For the text-containing cell, return its midpoint in [x, y] coordinate format. 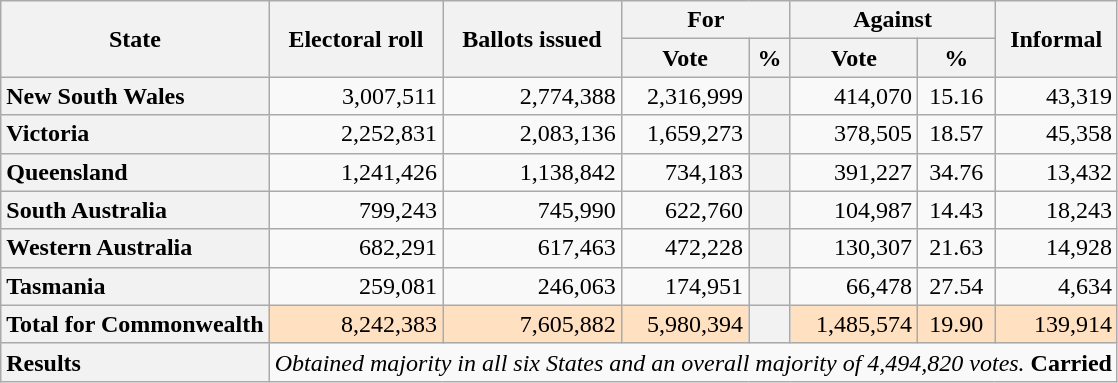
Ballots issued [532, 39]
130,307 [854, 248]
104,987 [854, 210]
1,241,426 [356, 172]
18,243 [1056, 210]
For [706, 20]
472,228 [684, 248]
Results [135, 362]
Electoral roll [356, 39]
3,007,511 [356, 96]
Western Australia [135, 248]
8,242,383 [356, 324]
378,505 [854, 134]
682,291 [356, 248]
Obtained majority in all six States and an overall majority of 4,494,820 votes. Carried [693, 362]
21.63 [956, 248]
Total for Commonwealth [135, 324]
391,227 [854, 172]
745,990 [532, 210]
Queensland [135, 172]
734,183 [684, 172]
18.57 [956, 134]
Victoria [135, 134]
2,083,136 [532, 134]
7,605,882 [532, 324]
5,980,394 [684, 324]
4,634 [1056, 286]
14,928 [1056, 248]
State [135, 39]
19.90 [956, 324]
27.54 [956, 286]
14.43 [956, 210]
Informal [1056, 39]
45,358 [1056, 134]
Tasmania [135, 286]
43,319 [1056, 96]
259,081 [356, 286]
1,485,574 [854, 324]
622,760 [684, 210]
66,478 [854, 286]
139,914 [1056, 324]
1,138,842 [532, 172]
617,463 [532, 248]
414,070 [854, 96]
Against [892, 20]
246,063 [532, 286]
799,243 [356, 210]
South Australia [135, 210]
2,316,999 [684, 96]
174,951 [684, 286]
34.76 [956, 172]
1,659,273 [684, 134]
2,774,388 [532, 96]
New South Wales [135, 96]
15.16 [956, 96]
13,432 [1056, 172]
2,252,831 [356, 134]
